Scan for the cell matching the given text and deliver its [X, Y] coordinate at center. 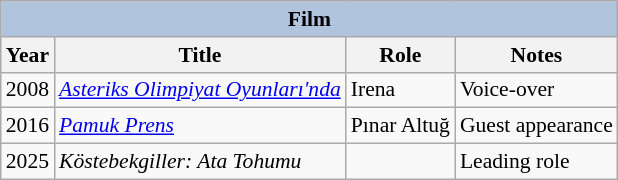
Asteriks Olimpiyat Oyunları'nda [200, 90]
Irena [400, 90]
Leading role [536, 162]
Pınar Altuğ [400, 126]
Notes [536, 55]
Voice-over [536, 90]
Film [310, 19]
Title [200, 55]
Pamuk Prens [200, 126]
2025 [28, 162]
2008 [28, 90]
Year [28, 55]
Köstebekgiller: Ata Tohumu [200, 162]
2016 [28, 126]
Role [400, 55]
Guest appearance [536, 126]
